Extract the (X, Y) coordinate from the center of the cell holding the provided text.  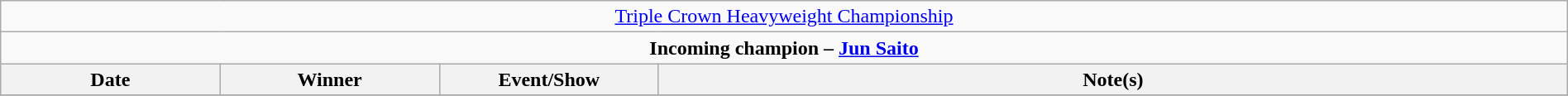
Incoming champion – Jun Saito (784, 48)
Winner (329, 79)
Event/Show (549, 79)
Triple Crown Heavyweight Championship (784, 17)
Date (111, 79)
Note(s) (1113, 79)
